Capture the cell that displays the provided text and extract its (X, Y) central coordinate. 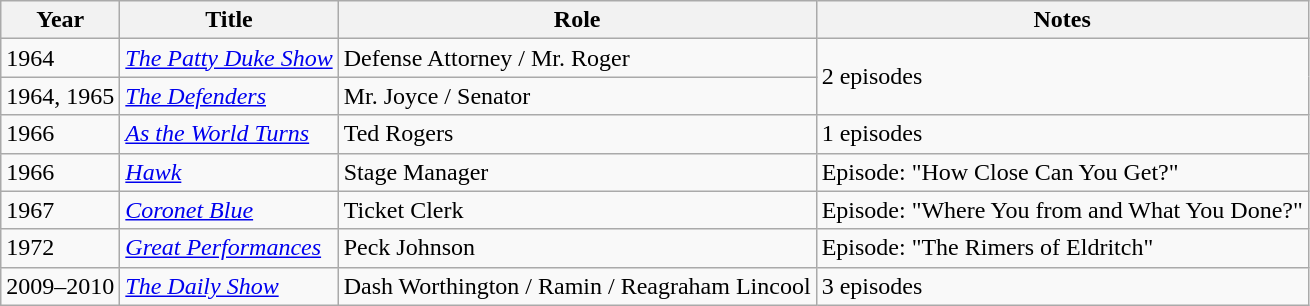
Ted Rogers (577, 134)
Episode: "The Rimers of Eldritch" (1062, 248)
2 episodes (1062, 77)
Defense Attorney / Mr. Roger (577, 58)
Great Performances (229, 248)
Title (229, 20)
As the World Turns (229, 134)
Episode: "How Close Can You Get?" (1062, 172)
Role (577, 20)
1967 (60, 210)
2009–2010 (60, 286)
1 episodes (1062, 134)
Stage Manager (577, 172)
1964, 1965 (60, 96)
Peck Johnson (577, 248)
The Defenders (229, 96)
The Patty Duke Show (229, 58)
Year (60, 20)
Hawk (229, 172)
1964 (60, 58)
3 episodes (1062, 286)
Mr. Joyce / Senator (577, 96)
Ticket Clerk (577, 210)
Episode: "Where You from and What You Done?" (1062, 210)
1972 (60, 248)
The Daily Show (229, 286)
Notes (1062, 20)
Coronet Blue (229, 210)
Dash Worthington / Ramin / Reagraham Lincool (577, 286)
